Find where the given text appears and provide that cell's center as [X, Y] coordinate. 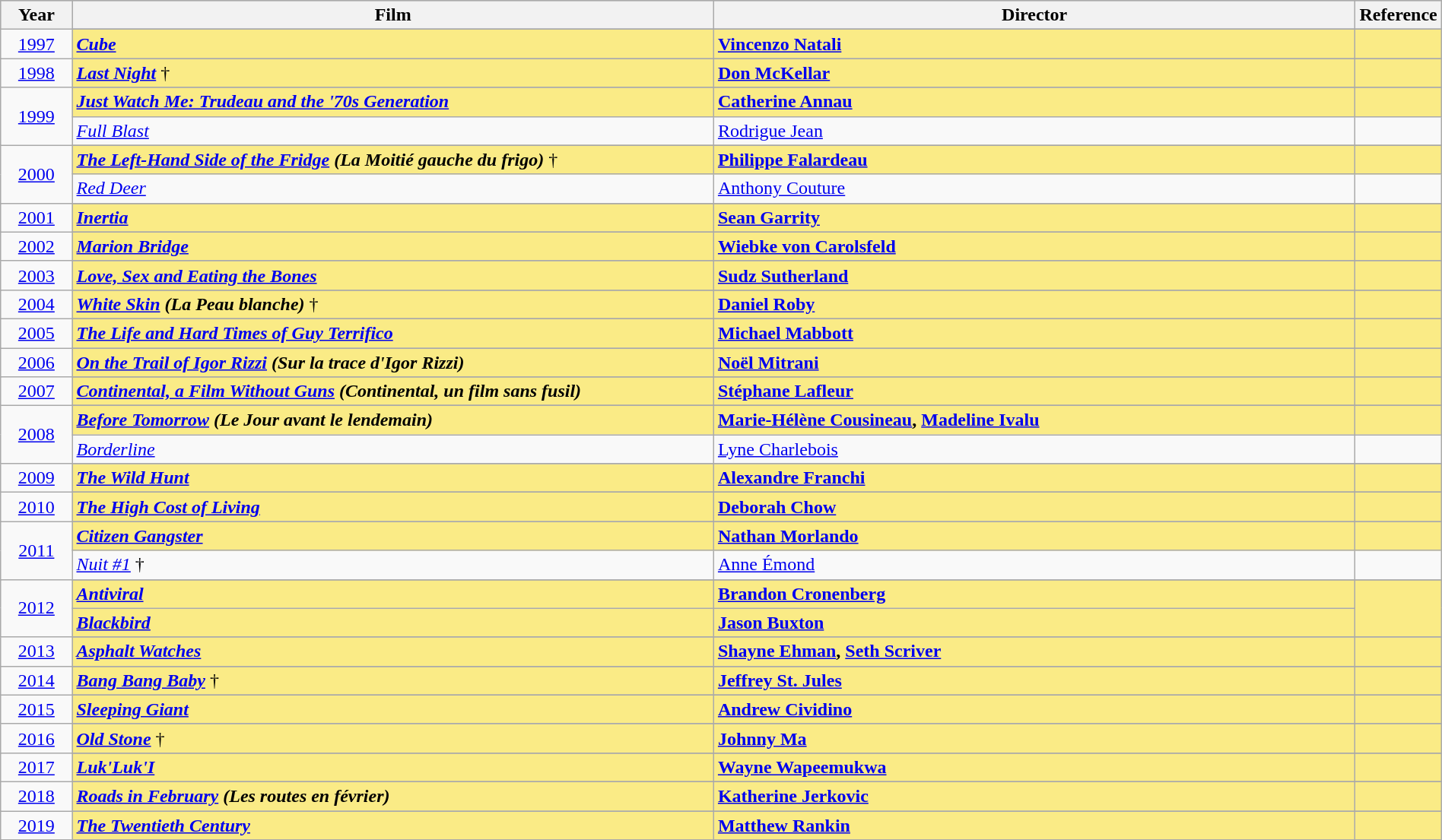
Lyne Charlebois [1034, 449]
Continental, a Film Without Guns (Continental, un film sans fusil) [392, 391]
2004 [37, 304]
2000 [37, 174]
The Left-Hand Side of the Fridge (La Moitié gauche du frigo) † [392, 160]
Film [392, 15]
Andrew Cividino [1034, 709]
Vincenzo Natali [1034, 44]
1999 [37, 116]
1998 [37, 73]
Borderline [392, 449]
2010 [37, 507]
The High Cost of Living [392, 507]
Anne Émond [1034, 565]
The Twentieth Century [392, 825]
2011 [37, 550]
Year [37, 15]
Nathan Morlando [1034, 536]
Anthony Couture [1034, 189]
Brandon Cronenberg [1034, 594]
Rodrigue Jean [1034, 131]
The Life and Hard Times of Guy Terrifico [392, 333]
Jason Buxton [1034, 623]
Marie-Hélène Cousineau, Madeline Ivalu [1034, 420]
2019 [37, 825]
Marion Bridge [392, 246]
Bang Bang Baby † [392, 680]
White Skin (La Peau blanche) † [392, 304]
2017 [37, 767]
2016 [37, 738]
2005 [37, 333]
Nuit #1 † [392, 565]
2001 [37, 217]
1997 [37, 44]
Roads in February (Les routes en février) [392, 796]
Jeffrey St. Jules [1034, 680]
2003 [37, 275]
Katherine Jerkovic [1034, 796]
2006 [37, 363]
On the Trail of Igor Rizzi (Sur la trace d'Igor Rizzi) [392, 363]
2009 [37, 478]
Last Night † [392, 73]
Red Deer [392, 189]
Michael Mabbott [1034, 333]
Director [1034, 15]
Antiviral [392, 594]
Luk'Luk'I [392, 767]
Noël Mitrani [1034, 363]
Catherine Annau [1034, 102]
2018 [37, 796]
Don McKellar [1034, 73]
2014 [37, 680]
Inertia [392, 217]
Alexandre Franchi [1034, 478]
Stéphane Lafleur [1034, 391]
2015 [37, 709]
Daniel Roby [1034, 304]
Philippe Falardeau [1034, 160]
Cube [392, 44]
Johnny Ma [1034, 738]
Sean Garrity [1034, 217]
Blackbird [392, 623]
2002 [37, 246]
Citizen Gangster [392, 536]
2013 [37, 651]
Old Stone † [392, 738]
Before Tomorrow (Le Jour avant le lendemain) [392, 420]
Sleeping Giant [392, 709]
Just Watch Me: Trudeau and the '70s Generation [392, 102]
Deborah Chow [1034, 507]
Reference [1398, 15]
Love, Sex and Eating the Bones [392, 275]
Wayne Wapeemukwa [1034, 767]
2008 [37, 435]
Matthew Rankin [1034, 825]
Asphalt Watches [392, 651]
The Wild Hunt [392, 478]
2007 [37, 391]
Wiebke von Carolsfeld [1034, 246]
2012 [37, 608]
Full Blast [392, 131]
Shayne Ehman, Seth Scriver [1034, 651]
Sudz Sutherland [1034, 275]
